Scan for the cell matching the given text and deliver its (x, y) coordinate at center. 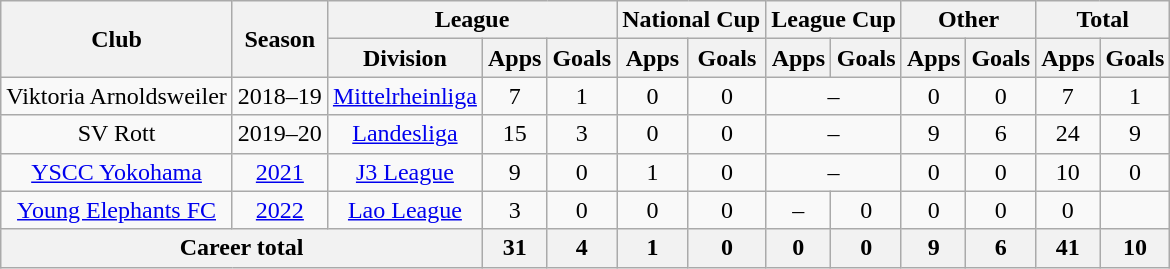
National Cup (692, 20)
Division (404, 58)
Season (280, 39)
15 (514, 134)
24 (1068, 134)
Mittelrheinliga (404, 96)
Total (1103, 20)
Viktoria Arnoldsweiler (117, 96)
4 (582, 248)
League (472, 20)
YSCC Yokohama (117, 172)
2022 (280, 210)
Young Elephants FC (117, 210)
2019–20 (280, 134)
2021 (280, 172)
Lao League (404, 210)
League Cup (834, 20)
Other (968, 20)
41 (1068, 248)
2018–19 (280, 96)
Landesliga (404, 134)
Club (117, 39)
J3 League (404, 172)
Career total (242, 248)
SV Rott (117, 134)
31 (514, 248)
